Output the [x, y] coordinate of the center of the cell containing the given text.  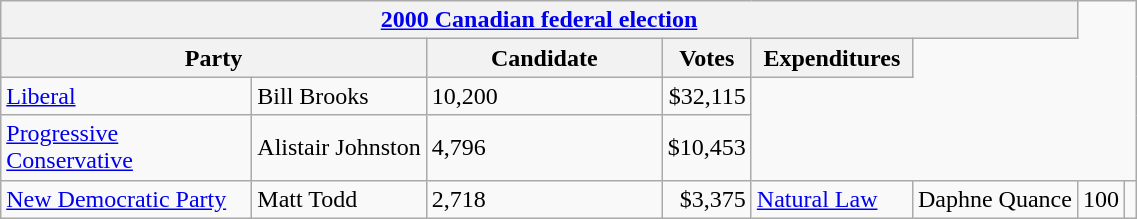
Progressive Conservative [126, 148]
Expenditures [832, 58]
Alistair Johnston [339, 148]
Daphne Quance [994, 199]
Candidate [544, 58]
Matt Todd [339, 199]
4,796 [544, 148]
2000 Canadian federal election [540, 20]
$10,453 [706, 148]
10,200 [544, 96]
100 [1100, 199]
Party [214, 58]
Liberal [126, 96]
New Democratic Party [126, 199]
$32,115 [706, 96]
Votes [706, 58]
Natural Law [832, 199]
Bill Brooks [339, 96]
$3,375 [706, 199]
2,718 [544, 199]
